Capture the cell that displays the provided text and extract its [x, y] central coordinate. 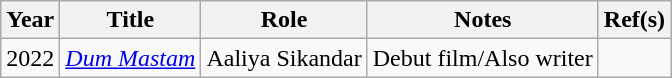
Year [30, 20]
Aaliya Sikandar [284, 58]
Debut film/Also writer [482, 58]
Role [284, 20]
2022 [30, 58]
Title [130, 20]
Notes [482, 20]
Dum Mastam [130, 58]
Ref(s) [634, 20]
